Extract the [x, y] coordinate from the center of the cell holding the provided text.  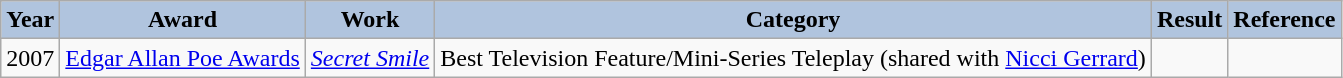
Edgar Allan Poe Awards [182, 58]
Work [370, 20]
Result [1189, 20]
Award [182, 20]
Best Television Feature/Mini-Series Teleplay (shared with Nicci Gerrard) [794, 58]
Reference [1284, 20]
Secret Smile [370, 58]
Category [794, 20]
Year [30, 20]
2007 [30, 58]
